Locate the cell with the specified text and output its (X, Y) center coordinate. 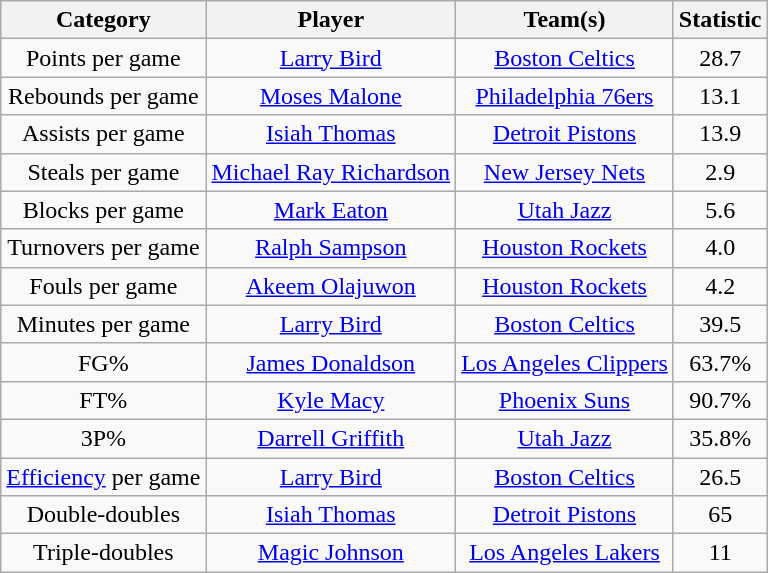
90.7% (720, 400)
Player (331, 20)
Triple-doubles (104, 553)
Statistic (720, 20)
Turnovers per game (104, 248)
Minutes per game (104, 324)
Darrell Griffith (331, 438)
Fouls per game (104, 286)
Points per game (104, 58)
Efficiency per game (104, 477)
Magic Johnson (331, 553)
Double-doubles (104, 515)
65 (720, 515)
FG% (104, 362)
Mark Eaton (331, 210)
5.6 (720, 210)
Assists per game (104, 134)
Philadelphia 76ers (565, 96)
2.9 (720, 172)
New Jersey Nets (565, 172)
35.8% (720, 438)
Akeem Olajuwon (331, 286)
Los Angeles Lakers (565, 553)
26.5 (720, 477)
James Donaldson (331, 362)
Moses Malone (331, 96)
Category (104, 20)
3P% (104, 438)
Rebounds per game (104, 96)
FT% (104, 400)
4.2 (720, 286)
Phoenix Suns (565, 400)
Los Angeles Clippers (565, 362)
4.0 (720, 248)
Ralph Sampson (331, 248)
Michael Ray Richardson (331, 172)
Team(s) (565, 20)
28.7 (720, 58)
39.5 (720, 324)
13.1 (720, 96)
Steals per game (104, 172)
63.7% (720, 362)
Blocks per game (104, 210)
Kyle Macy (331, 400)
13.9 (720, 134)
11 (720, 553)
